Output the (X, Y) coordinate of the center of the cell containing the given text.  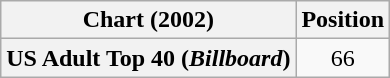
Position (343, 20)
Chart (2002) (148, 20)
US Adult Top 40 (Billboard) (148, 58)
66 (343, 58)
